Pinpoint the cell where the given text exists, returning its (X, Y) midpoint coordinate. 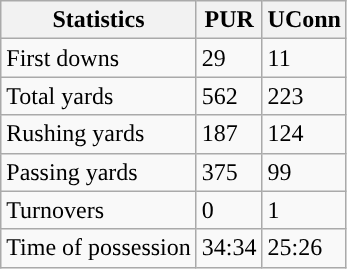
1 (304, 210)
0 (229, 210)
29 (229, 58)
Total yards (99, 96)
Turnovers (99, 210)
124 (304, 134)
Passing yards (99, 172)
Time of possession (99, 248)
Statistics (99, 20)
First downs (99, 58)
562 (229, 96)
99 (304, 172)
34:34 (229, 248)
11 (304, 58)
223 (304, 96)
UConn (304, 20)
PUR (229, 20)
25:26 (304, 248)
Rushing yards (99, 134)
187 (229, 134)
375 (229, 172)
